Determine the (x, y) coordinate at the center of the cell enclosing the given text.  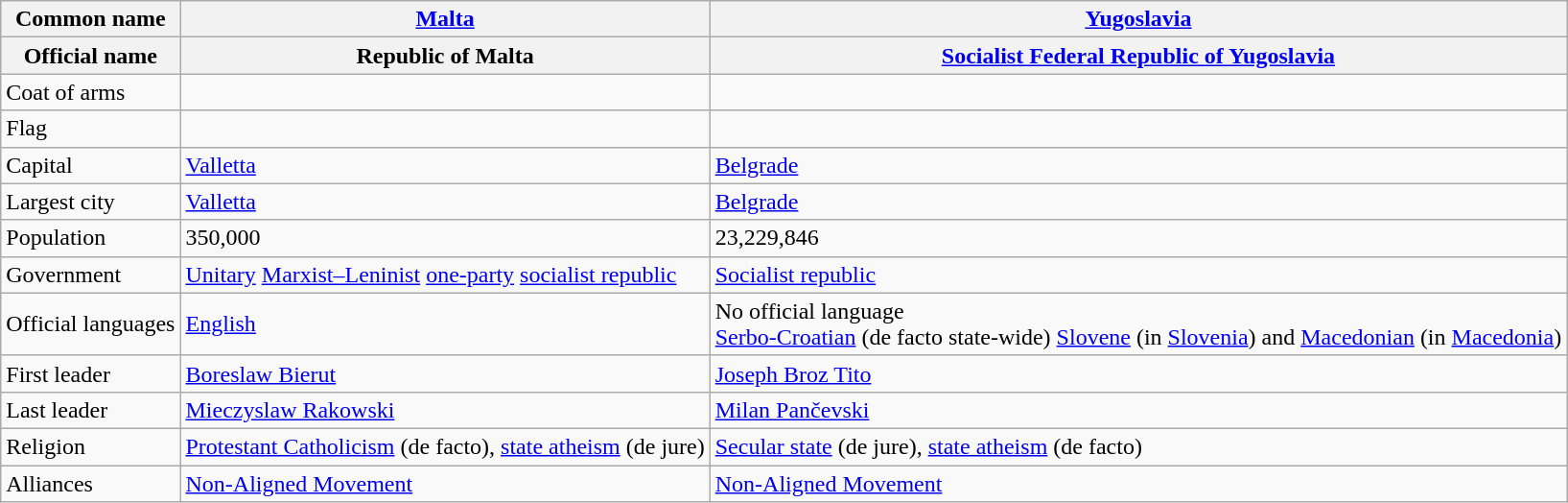
Last leader (90, 410)
Common name (90, 19)
Unitary Marxist–Leninist one-party socialist republic (445, 275)
Joseph Broz Tito (1137, 373)
Boreslaw Bierut (445, 373)
Socialist republic (1137, 275)
Government (90, 275)
Yugoslavia (1137, 19)
Socialist Federal Republic of Yugoslavia (1137, 56)
Secular state (de jure), state atheism (de facto) (1137, 446)
Population (90, 238)
Official languages (90, 324)
350,000 (445, 238)
Official name (90, 56)
Religion (90, 446)
Alliances (90, 483)
Republic of Malta (445, 56)
23,229,846 (1137, 238)
Coat of arms (90, 92)
Milan Pančevski (1137, 410)
Flag (90, 129)
First leader (90, 373)
Malta (445, 19)
Mieczyslaw Rakowski (445, 410)
Capital (90, 165)
Protestant Catholicism (de facto), state atheism (de jure) (445, 446)
English (445, 324)
No official languageSerbo-Croatian (de facto state-wide) Slovene (in Slovenia) and Macedonian (in Macedonia) (1137, 324)
Largest city (90, 202)
